Identify which cell holds the provided text, then report its [X, Y] central coordinate. 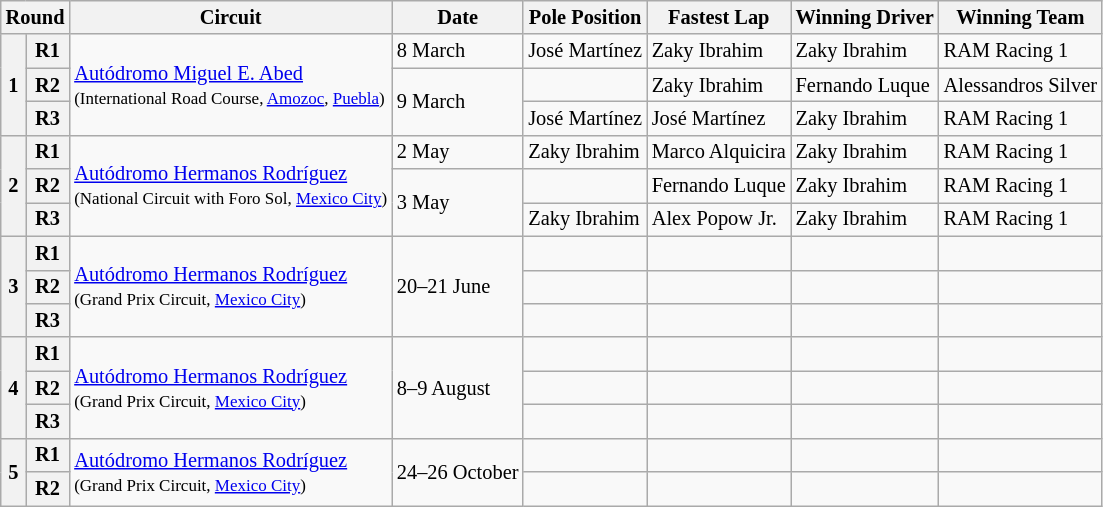
24–26 October [458, 472]
1 [14, 84]
Marco Alquicira [719, 152]
3 [14, 286]
Winning Team [1020, 17]
Pole Position [584, 17]
Autódromo Miguel E. Abed(International Road Course, Amozoc, Puebla) [230, 84]
5 [14, 472]
Autódromo Hermanos Rodríguez(National Circuit with Foro Sol, Mexico City) [230, 186]
Winning Driver [865, 17]
Round [36, 17]
8 March [458, 51]
2 [14, 186]
Fastest Lap [719, 17]
2 May [458, 152]
4 [14, 388]
Alessandros Silver [1020, 85]
Alex Popow Jr. [719, 219]
Circuit [230, 17]
3 May [458, 202]
9 March [458, 102]
Date [458, 17]
20–21 June [458, 286]
8–9 August [458, 388]
